Return [x, y] of the center of cell containing provided text 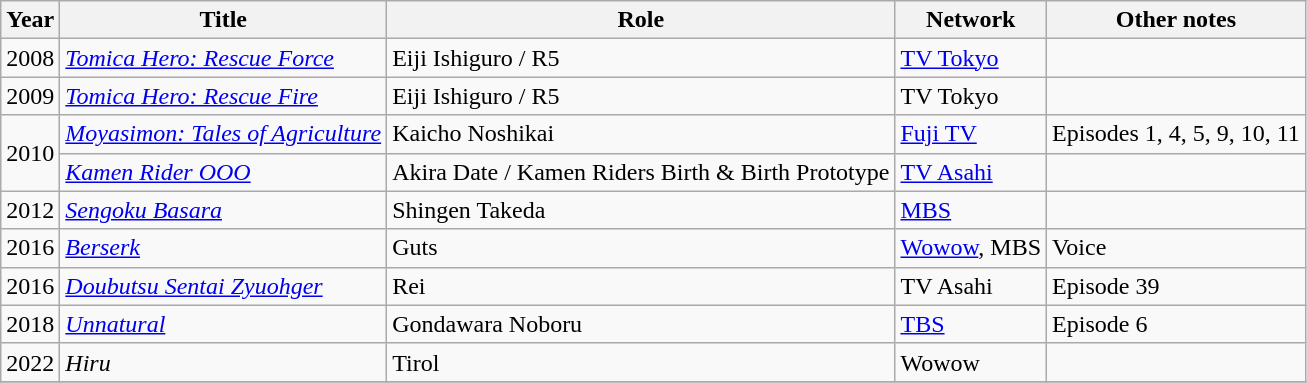
2018 [30, 324]
Wowow, MBS [971, 248]
Other notes [1176, 20]
Tomica Hero: Rescue Force [224, 58]
2012 [30, 210]
Akira Date / Kamen Riders Birth & Birth Prototype [641, 172]
Doubutsu Sentai Zyuohger [224, 286]
2022 [30, 362]
2010 [30, 153]
Rei [641, 286]
Kamen Rider OOO [224, 172]
Tomica Hero: Rescue Fire [224, 96]
Kaicho Noshikai [641, 134]
Shingen Takeda [641, 210]
Moyasimon: Tales of Agriculture [224, 134]
Berserk [224, 248]
2009 [30, 96]
Episodes 1, 4, 5, 9, 10, 11 [1176, 134]
2008 [30, 58]
TBS [971, 324]
Sengoku Basara [224, 210]
Voice [1176, 248]
Network [971, 20]
MBS [971, 210]
Tirol [641, 362]
Fuji TV [971, 134]
Hiru [224, 362]
Title [224, 20]
Unnatural [224, 324]
Episode 6 [1176, 324]
Year [30, 20]
Episode 39 [1176, 286]
Role [641, 20]
Gondawara Noboru [641, 324]
Guts [641, 248]
Wowow [971, 362]
